Pinpoint the cell where the given text exists, returning its [x, y] midpoint coordinate. 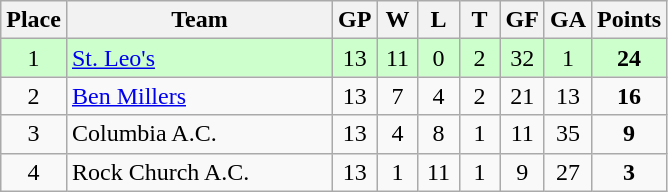
Place [34, 20]
Columbia A.C. [199, 134]
St. Leo's [199, 58]
16 [630, 96]
35 [568, 134]
0 [438, 58]
32 [522, 58]
Team [199, 20]
Points [630, 20]
27 [568, 172]
7 [398, 96]
L [438, 20]
8 [438, 134]
21 [522, 96]
T [480, 20]
24 [630, 58]
W [398, 20]
GP [355, 20]
GF [522, 20]
Ben Millers [199, 96]
GA [568, 20]
Rock Church A.C. [199, 172]
